Locate the cell with the specified text and output its [X, Y] center coordinate. 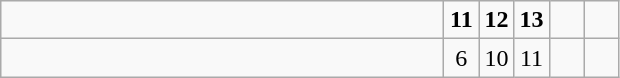
6 [462, 58]
12 [496, 20]
13 [532, 20]
10 [496, 58]
